Search for the cell housing the specified text and yield its [x, y] center coordinate. 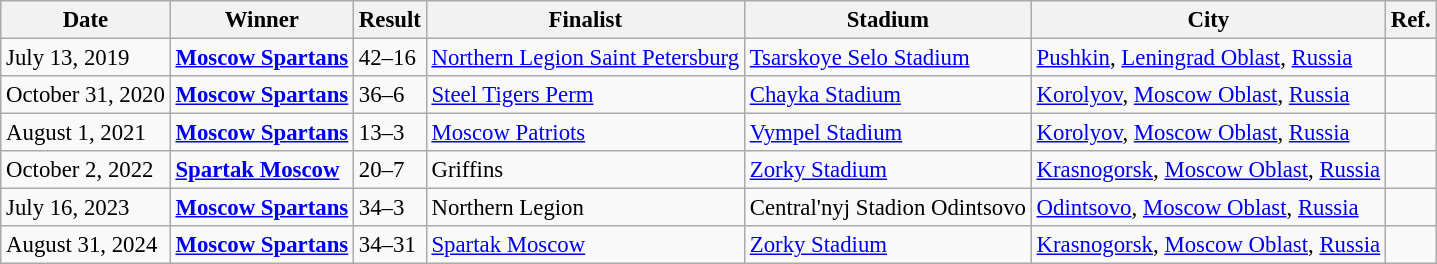
July 16, 2023 [86, 208]
October 2, 2022 [86, 170]
Winner [262, 20]
Ref. [1410, 20]
Moscow Patriots [585, 133]
Central'nyj Stadion Odintsovo [888, 208]
20–7 [390, 170]
City [1208, 20]
Finalist [585, 20]
Tsarskoye Selo Stadium [888, 58]
Odintsovo, Moscow Oblast, Russia [1208, 208]
34–3 [390, 208]
42–16 [390, 58]
36–6 [390, 95]
Chayka Stadium [888, 95]
Northern Legion [585, 208]
Result [390, 20]
July 13, 2019 [86, 58]
Stadium [888, 20]
August 1, 2021 [86, 133]
August 31, 2024 [86, 245]
Vympel Stadium [888, 133]
Northern Legion Saint Petersburg [585, 58]
October 31, 2020 [86, 95]
34–31 [390, 245]
Steel Tigers Perm [585, 95]
Pushkin, Leningrad Oblast, Russia [1208, 58]
Date [86, 20]
Griffins [585, 170]
13–3 [390, 133]
